Determine the [X, Y] coordinate at the center of the cell enclosing the given text.  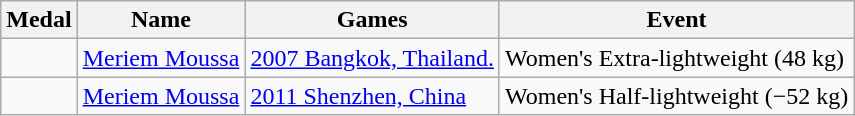
Games [372, 20]
Name [161, 20]
Medal [39, 20]
2007 Bangkok, Thailand. [372, 58]
Women's Extra-lightweight (48 kg) [676, 58]
2011 Shenzhen, China [372, 96]
Women's Half-lightweight (−52 kg) [676, 96]
Event [676, 20]
